Provide the [x, y] coordinate of the cell's center where the given text is located.  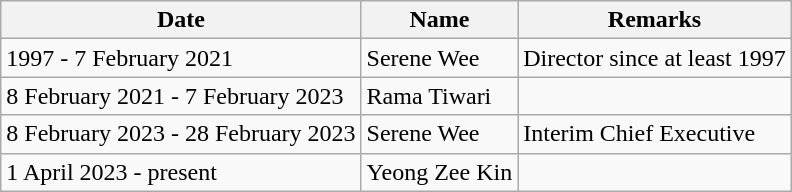
Name [440, 20]
Date [181, 20]
8 February 2021 - 7 February 2023 [181, 96]
Yeong Zee Kin [440, 172]
Director since at least 1997 [655, 58]
Interim Chief Executive [655, 134]
Remarks [655, 20]
8 February 2023 - 28 February 2023 [181, 134]
1 April 2023 - present [181, 172]
Rama Tiwari [440, 96]
1997 - 7 February 2021 [181, 58]
